Provide the (x, y) coordinate of the cell's center where the given text is located.  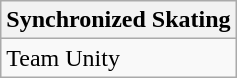
Team Unity (118, 58)
Synchronized Skating (118, 20)
